Output the [x, y] coordinate of the center of the cell containing the given text.  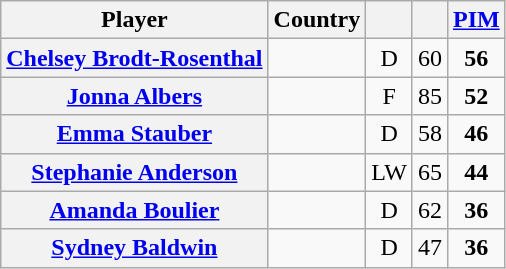
47 [430, 248]
58 [430, 134]
62 [430, 210]
Stephanie Anderson [134, 172]
LW [390, 172]
F [390, 96]
Jonna Albers [134, 96]
44 [476, 172]
Country [317, 20]
56 [476, 58]
Sydney Baldwin [134, 248]
Chelsey Brodt-Rosenthal [134, 58]
Emma Stauber [134, 134]
Player [134, 20]
85 [430, 96]
52 [476, 96]
PIM [476, 20]
Amanda Boulier [134, 210]
65 [430, 172]
60 [430, 58]
46 [476, 134]
